Capture the cell that displays the provided text and extract its [X, Y] central coordinate. 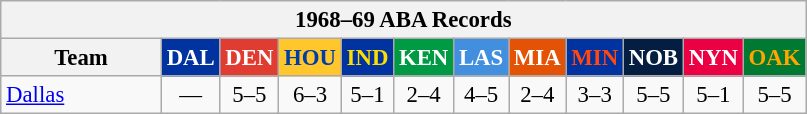
DAL [190, 58]
6–3 [310, 95]
MIA [538, 58]
— [190, 95]
KEN [424, 58]
NOB [653, 58]
LAS [482, 58]
DEN [250, 58]
Team [82, 58]
3–3 [594, 95]
1968–69 ABA Records [404, 20]
Dallas [82, 95]
HOU [310, 58]
MIN [594, 58]
4–5 [482, 95]
IND [367, 58]
NYN [713, 58]
OAK [774, 58]
